Identify which cell holds the provided text, then report its [X, Y] central coordinate. 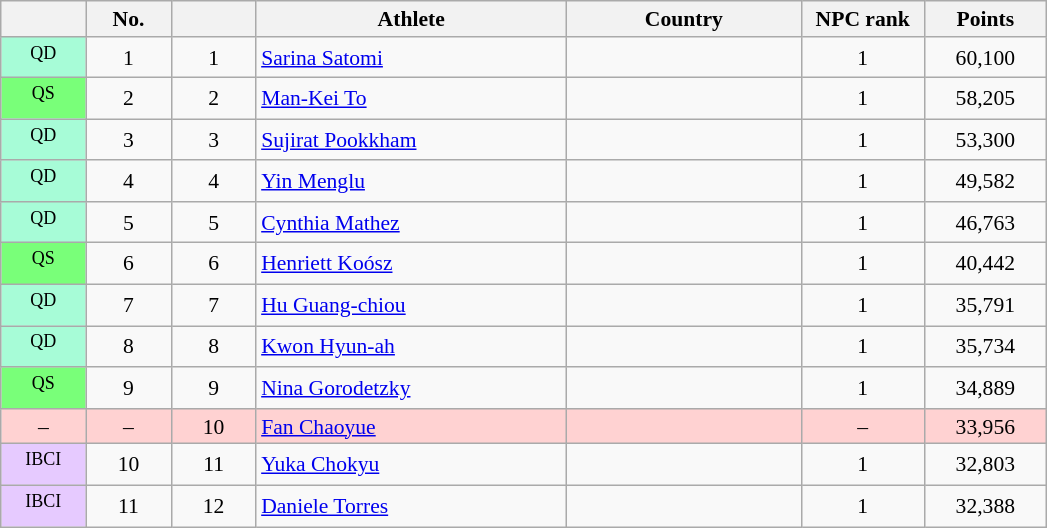
12 [214, 506]
Sujirat Pookkham [411, 140]
Country [684, 19]
No. [128, 19]
Athlete [411, 19]
Sarina Satomi [411, 58]
49,582 [986, 182]
Yuka Chokyu [411, 464]
34,889 [986, 388]
32,388 [986, 506]
Yin Menglu [411, 182]
35,791 [986, 306]
32,803 [986, 464]
Hu Guang-chiou [411, 306]
Henriett Koósz [411, 264]
35,734 [986, 346]
Man-Kei To [411, 98]
Nina Gorodetzky [411, 388]
Kwon Hyun-ah [411, 346]
Points [986, 19]
60,100 [986, 58]
NPC rank [862, 19]
Fan Chaoyue [411, 427]
40,442 [986, 264]
46,763 [986, 222]
33,956 [986, 427]
58,205 [986, 98]
Cynthia Mathez [411, 222]
Daniele Torres [411, 506]
53,300 [986, 140]
